From the cell containing the given text, extract its center point as (X, Y) coordinate. 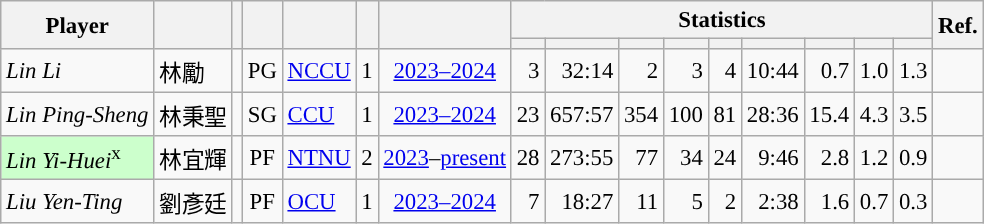
2:38 (774, 202)
1.6 (829, 202)
3.5 (914, 115)
2.8 (829, 158)
Liu Yen-Ting (78, 202)
657:57 (582, 115)
9:46 (774, 158)
NTNU (319, 158)
0.9 (914, 158)
4 (724, 71)
NCCU (319, 71)
100 (686, 115)
1.2 (874, 158)
354 (642, 115)
1.0 (874, 71)
0.3 (914, 202)
18:27 (582, 202)
77 (642, 158)
SG (262, 115)
24 (724, 158)
林秉聖 (193, 115)
81 (724, 115)
Player (78, 25)
劉彥廷 (193, 202)
1.3 (914, 71)
PG (262, 71)
7 (528, 202)
Lin Li (78, 71)
273:55 (582, 158)
Ref. (958, 25)
28 (528, 158)
Lin Ping-Sheng (78, 115)
CCU (319, 115)
2023–present (444, 158)
15.4 (829, 115)
4.3 (874, 115)
OCU (319, 202)
23 (528, 115)
Lin Yi-Hueix (78, 158)
32:14 (582, 71)
Statistics (722, 20)
34 (686, 158)
林宜輝 (193, 158)
11 (642, 202)
林勵 (193, 71)
5 (686, 202)
10:44 (774, 71)
28:36 (774, 115)
